Scan for the cell matching the given text and deliver its [x, y] coordinate at center. 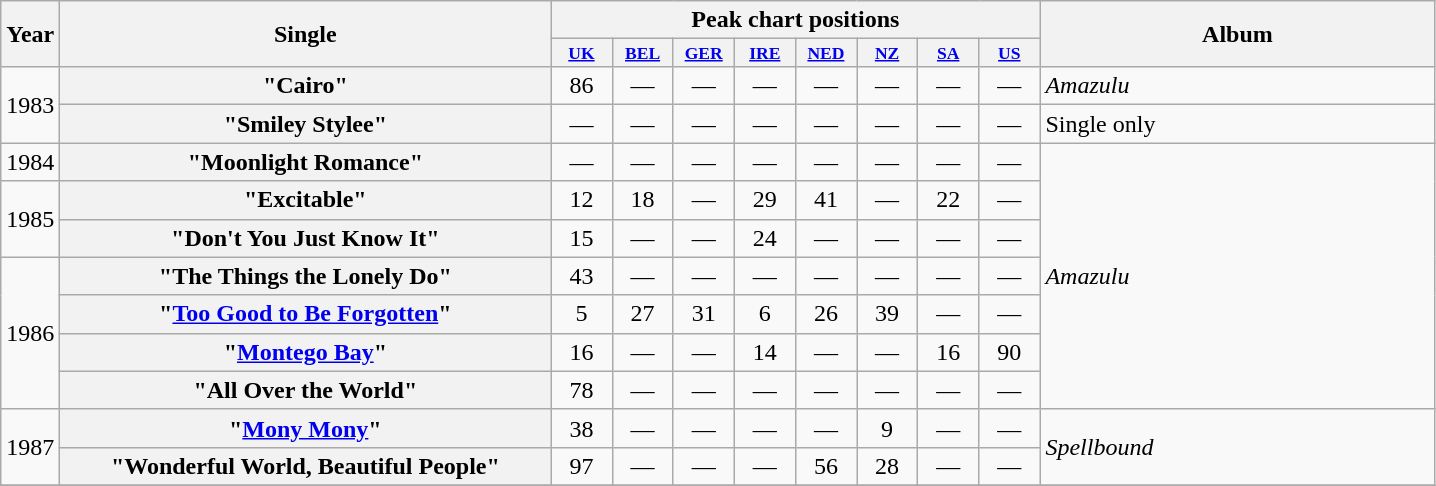
1985 [30, 219]
31 [704, 314]
"Mony Mony" [306, 428]
"Excitable" [306, 200]
15 [582, 238]
US [1010, 53]
39 [886, 314]
1983 [30, 105]
56 [826, 466]
Single [306, 34]
24 [764, 238]
78 [582, 390]
Peak chart positions [796, 20]
UK [582, 53]
28 [886, 466]
1987 [30, 447]
14 [764, 352]
"Cairo" [306, 86]
"All Over the World" [306, 390]
BEL [642, 53]
6 [764, 314]
18 [642, 200]
86 [582, 86]
9 [886, 428]
41 [826, 200]
1986 [30, 333]
NED [826, 53]
"The Things the Lonely Do" [306, 276]
"Too Good to Be Forgotten" [306, 314]
Single only [1238, 124]
"Don't You Just Know It" [306, 238]
90 [1010, 352]
27 [642, 314]
12 [582, 200]
5 [582, 314]
38 [582, 428]
IRE [764, 53]
97 [582, 466]
22 [948, 200]
NZ [886, 53]
"Wonderful World, Beautiful People" [306, 466]
Year [30, 34]
26 [826, 314]
1984 [30, 162]
"Smiley Stylee" [306, 124]
Spellbound [1238, 447]
SA [948, 53]
"Montego Bay" [306, 352]
Album [1238, 34]
29 [764, 200]
GER [704, 53]
"Moonlight Romance" [306, 162]
43 [582, 276]
